Pinpoint the cell where the given text exists, returning its (x, y) midpoint coordinate. 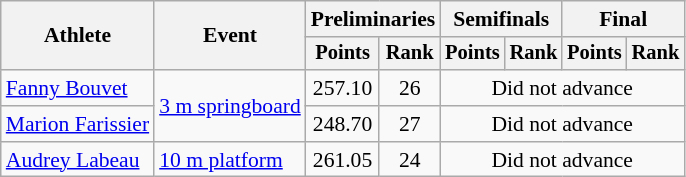
257.10 (343, 88)
Athlete (78, 36)
3 m springboard (230, 106)
248.70 (343, 124)
27 (410, 124)
Final (623, 19)
Marion Farissier (78, 124)
Fanny Bouvet (78, 88)
Event (230, 36)
26 (410, 88)
Semifinals (501, 19)
Preliminaries (373, 19)
